For the text-containing cell, return its midpoint in (X, Y) coordinate format. 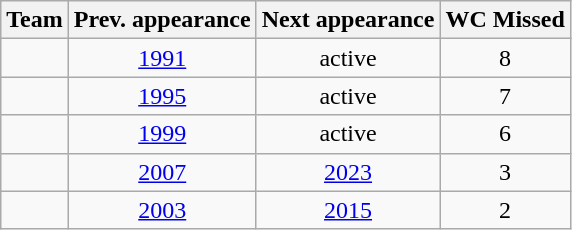
2007 (162, 172)
2023 (348, 172)
2003 (162, 210)
Next appearance (348, 20)
8 (505, 58)
3 (505, 172)
2 (505, 210)
7 (505, 96)
WC Missed (505, 20)
1991 (162, 58)
1995 (162, 96)
Prev. appearance (162, 20)
6 (505, 134)
2015 (348, 210)
Team (35, 20)
1999 (162, 134)
